Detect which cell encompasses the target text, then output its (X, Y) center coordinate. 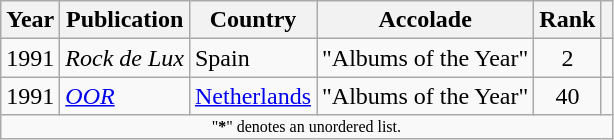
Netherlands (252, 96)
Rock de Lux (125, 58)
"*" denotes an unordered list. (306, 127)
OOR (125, 96)
Publication (125, 20)
40 (568, 96)
Rank (568, 20)
Year (30, 20)
Accolade (426, 20)
Spain (252, 58)
2 (568, 58)
Country (252, 20)
